Output the (x, y) coordinate of the center of the cell containing the given text.  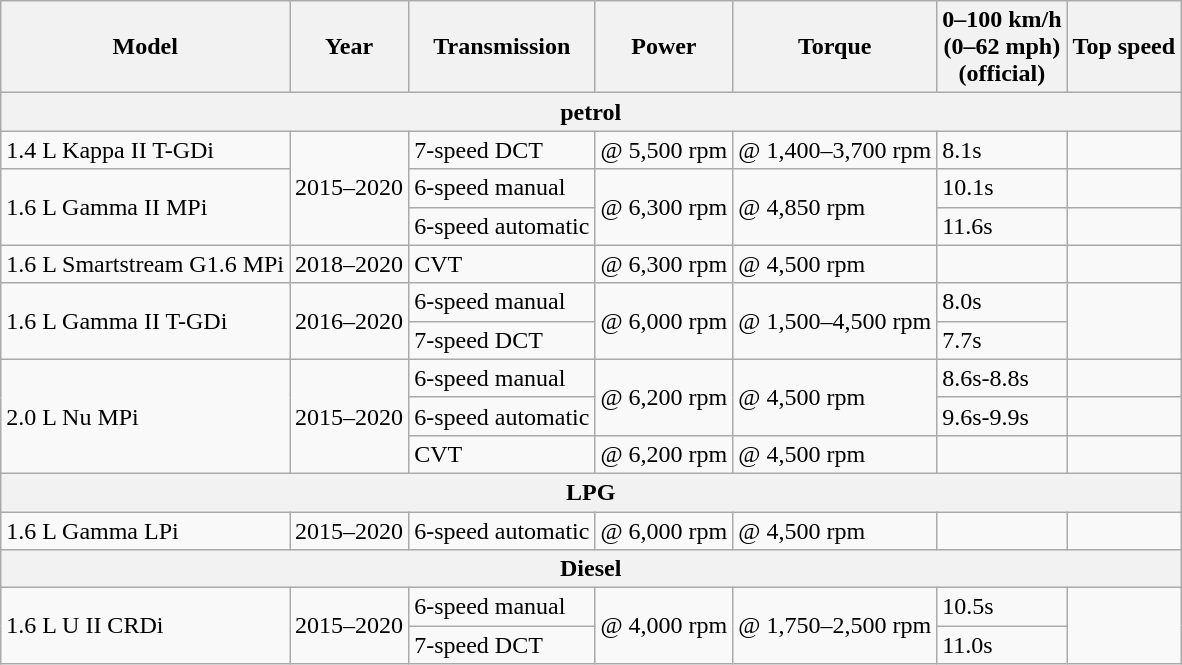
2016–2020 (350, 321)
LPG (591, 492)
2.0 L Nu MPi (146, 416)
1.6 L Gamma II T-GDi (146, 321)
@ 1,750–2,500 rpm (835, 626)
1.6 L Gamma II MPi (146, 207)
2018–2020 (350, 264)
8.1s (1002, 150)
1.6 L Gamma LPi (146, 531)
11.6s (1002, 226)
8.0s (1002, 302)
@ 5,500 rpm (664, 150)
1.6 L U II CRDi (146, 626)
10.5s (1002, 607)
Power (664, 47)
@ 1,500–4,500 rpm (835, 321)
10.1s (1002, 188)
1.6 L Smartstream G1.6 MPi (146, 264)
8.6s-8.8s (1002, 378)
11.0s (1002, 645)
9.6s-9.9s (1002, 416)
Top speed (1124, 47)
@ 4,000 rpm (664, 626)
@ 4,850 rpm (835, 207)
Model (146, 47)
Torque (835, 47)
7.7s (1002, 340)
Year (350, 47)
Transmission (502, 47)
Diesel (591, 569)
petrol (591, 112)
0–100 km/h(0–62 mph)(official) (1002, 47)
1.4 L Kappa II T-GDi (146, 150)
@ 1,400–3,700 rpm (835, 150)
